Locate the cell with the specified text and output its [x, y] center coordinate. 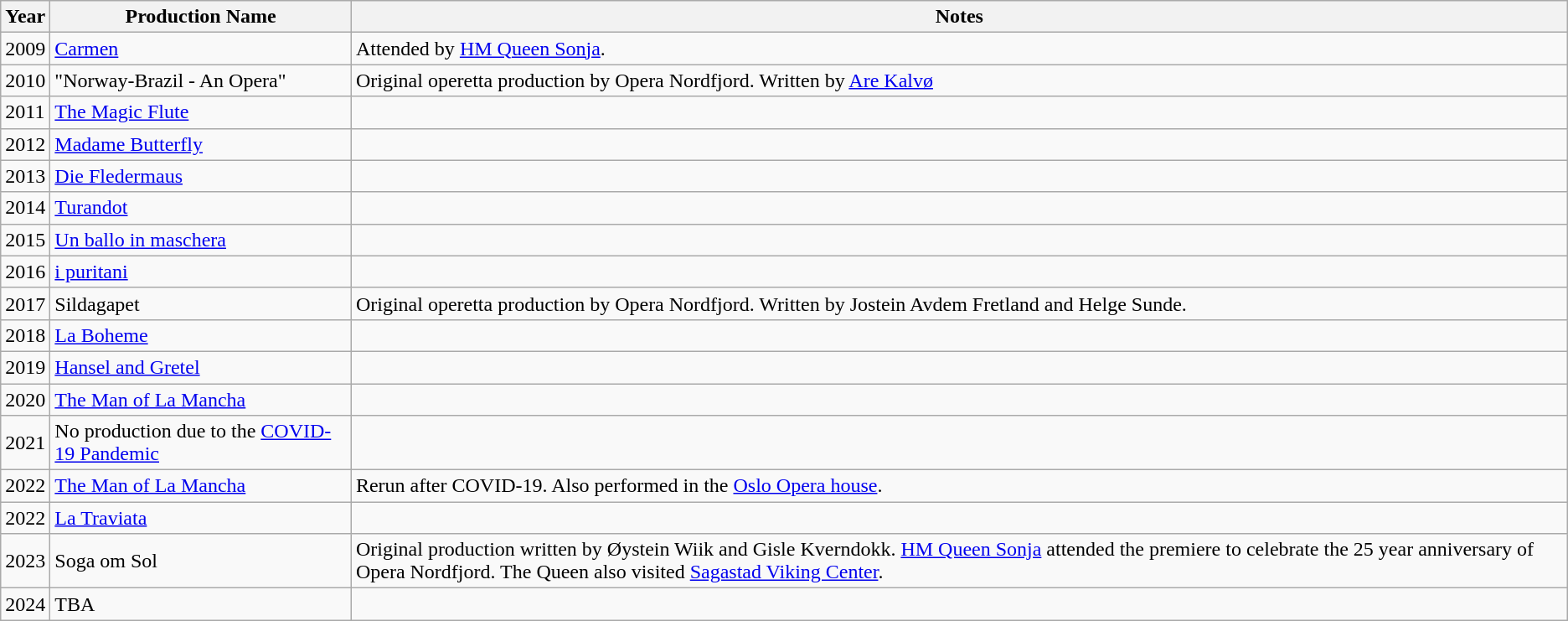
2019 [25, 367]
Un ballo in maschera [201, 240]
Carmen [201, 49]
i puritani [201, 272]
Original operetta production by Opera Nordfjord. Written by Are Kalvø [959, 80]
Original operetta production by Opera Nordfjord. Written by Jostein Avdem Fretland and Helge Sunde. [959, 303]
La Boheme [201, 335]
Hansel and Gretel [201, 367]
2017 [25, 303]
"Norway-Brazil - An Opera" [201, 80]
No production due to the COVID-19 Pandemic [201, 442]
2009 [25, 49]
Sildagapet [201, 303]
TBA [201, 604]
2020 [25, 400]
La Traviata [201, 518]
2011 [25, 112]
2012 [25, 144]
The Magic Flute [201, 112]
Madame Butterfly [201, 144]
2013 [25, 176]
Notes [959, 17]
2014 [25, 208]
Production Name [201, 17]
Rerun after COVID-19. Also performed in the Oslo Opera house. [959, 486]
2023 [25, 561]
Soga om Sol [201, 561]
Attended by HM Queen Sonja. [959, 49]
Die Fledermaus [201, 176]
2010 [25, 80]
Year [25, 17]
2018 [25, 335]
Turandot [201, 208]
2015 [25, 240]
2024 [25, 604]
2021 [25, 442]
2016 [25, 272]
